Scan for the cell matching the given text and deliver its [X, Y] coordinate at center. 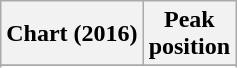
Peakposition [189, 34]
Chart (2016) [72, 34]
